Output the [X, Y] coordinate of the center of the cell containing the given text.  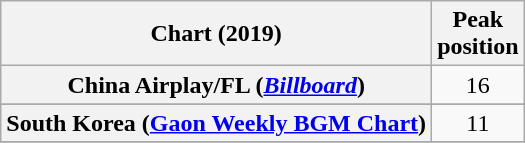
Peakposition [478, 34]
16 [478, 85]
South Korea (Gaon Weekly BGM Chart) [216, 123]
Chart (2019) [216, 34]
11 [478, 123]
China Airplay/FL (Billboard) [216, 85]
